Search for the cell housing the specified text and yield its [X, Y] center coordinate. 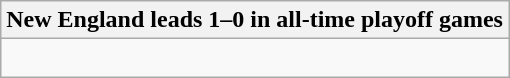
New England leads 1–0 in all-time playoff games [255, 20]
